Detect which cell encompasses the target text, then output its (X, Y) center coordinate. 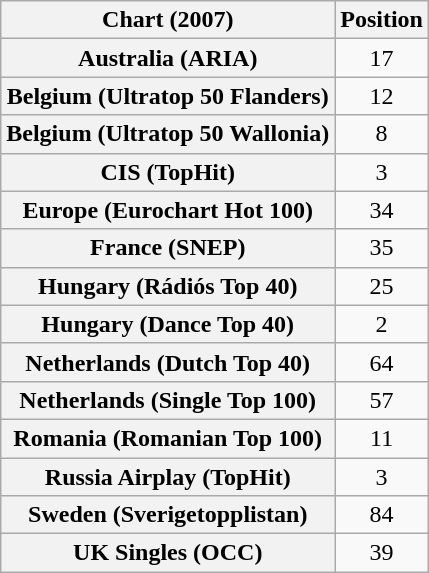
8 (382, 134)
Sweden (Sverigetopplistan) (168, 515)
2 (382, 324)
Chart (2007) (168, 20)
57 (382, 400)
UK Singles (OCC) (168, 553)
France (SNEP) (168, 248)
Belgium (Ultratop 50 Wallonia) (168, 134)
Netherlands (Single Top 100) (168, 400)
Europe (Eurochart Hot 100) (168, 210)
Hungary (Rádiós Top 40) (168, 286)
Australia (ARIA) (168, 58)
11 (382, 438)
12 (382, 96)
17 (382, 58)
34 (382, 210)
Romania (Romanian Top 100) (168, 438)
Position (382, 20)
Netherlands (Dutch Top 40) (168, 362)
CIS (TopHit) (168, 172)
84 (382, 515)
39 (382, 553)
Belgium (Ultratop 50 Flanders) (168, 96)
35 (382, 248)
25 (382, 286)
Hungary (Dance Top 40) (168, 324)
Russia Airplay (TopHit) (168, 477)
64 (382, 362)
